Pinpoint the cell where the given text exists, returning its (X, Y) midpoint coordinate. 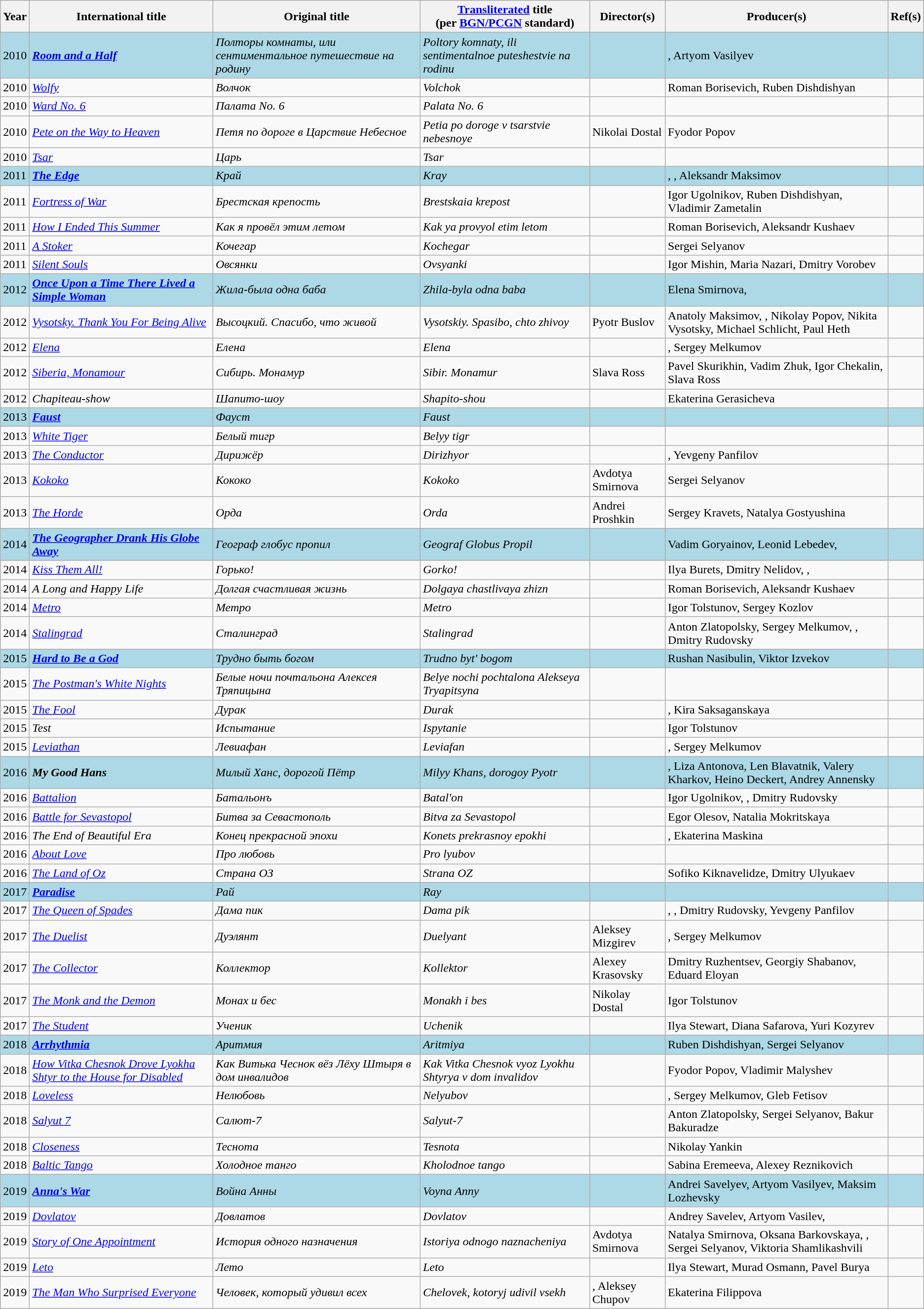
Hard to Be a God (121, 658)
Roman Borisevich, Ruben Dishdishyan (777, 87)
Leviafan (504, 747)
Alexey Krasovsky (627, 968)
Довлатов (316, 1216)
Batal'on (504, 798)
Теснота (316, 1147)
Волчок (316, 87)
Closeness (121, 1147)
The Postman's White Nights (121, 683)
Leviathan (121, 747)
Director(s) (627, 17)
Baltic Tango (121, 1165)
, , Aleksandr Maksimov (777, 176)
Kochegar (504, 245)
Сибирь. Монамур (316, 373)
Vysotsky. Thank You For Being Alive (121, 322)
Konets prekrasnoy epokhi (504, 835)
Strana OZ (504, 873)
Kray (504, 176)
International title (121, 17)
Орда (316, 513)
Pavel Skurikhin, Vadim Zhuk, Igor Chekalin, Slava Ross (777, 373)
Ray (504, 892)
Siberia, Monamour (121, 373)
Kholodnoe tango (504, 1165)
Aleksey Mizgirev (627, 936)
Sofiko Kiknavelidze, Dmitry Ulyukaev (777, 873)
Zhila-byla odna baba (504, 289)
The Conductor (121, 455)
The Queen of Spades (121, 911)
Салют-7 (316, 1121)
Pete on the Way to Heaven (121, 131)
Дуэлянт (316, 936)
Милый Ханс, дорогой Пётр (316, 772)
Ruben Dishdishyan, Sergei Selyanov (777, 1044)
Once Upon a Time There Lived a Simple Woman (121, 289)
Битва за Севастополь (316, 817)
Испытание (316, 728)
Полторы комнаты, или сентиментальное путешествие на родину (316, 55)
Tesnota (504, 1147)
Salyut-7 (504, 1121)
Сталинград (316, 633)
Volchok (504, 87)
Ref(s) (906, 17)
Аритмия (316, 1044)
Poltory komnaty, ili sentimentalnoe puteshestvie na rodinu (504, 55)
Fyodor Popov (777, 131)
Коллектор (316, 968)
The Horde (121, 513)
Monakh i bes (504, 1000)
Белый тигр (316, 436)
Bitva za Sevastopol (504, 817)
Gorko! (504, 570)
, Ekaterina Maskina (777, 835)
Как Витька Чеснок вёз Лёху Штыря в дом инвалидов (316, 1070)
The Fool (121, 710)
Igor Ugolnikov, Ruben Dishdishyan, Vladimir Zametalin (777, 201)
Pro lyubov (504, 854)
Uchenik (504, 1026)
Страна ОЗ (316, 873)
, Kira Saksaganskaya (777, 710)
White Tiger (121, 436)
Brestskaia krepost (504, 201)
Slava Ross (627, 373)
Nikolay Dostal (627, 1000)
, Liza Antonova, Len Blavatnik, Valery Kharkov, Heino Deckert, Andrey Annensky (777, 772)
Arrhythmia (121, 1044)
Ученик (316, 1026)
Трудно быть богом (316, 658)
The Geographer Drank His Globe Away (121, 544)
Ovsyanki (504, 264)
Kollektor (504, 968)
, Sergey Melkumov, Gleb Fetisov (777, 1096)
Belyy tigr (504, 436)
, Aleksey Chupov (627, 1293)
, , Dmitry Rudovsky, Yevgeny Panfilov (777, 911)
Trudno byt' bogom (504, 658)
Andrei Savelyev, Artyom Vasilyev, Maksim Lozhevsky (777, 1191)
Ilya Burets, Dmitry Nelidov, , (777, 570)
Egor Olesov, Natalia Mokritskaya (777, 817)
Fyodor Popov, Vladimir Malyshev (777, 1070)
Nikolay Yankin (777, 1147)
Wolfy (121, 87)
Палата No. 6 (316, 106)
Белые ночи почтальона Алексея Тряпицына (316, 683)
Sibir. Monamur (504, 373)
Край (316, 176)
The End of Beautiful Era (121, 835)
Vadim Goryainov, Leonid Lebedev, (777, 544)
Pyotr Buslov (627, 322)
The Monk and the Demon (121, 1000)
Igor Ugolnikov, , Dmitry Rudovsky (777, 798)
The Student (121, 1026)
Story of One Appointment (121, 1241)
Шапито-шоу (316, 398)
Ward No. 6 (121, 106)
The Collector (121, 968)
Istoriya odnogo naznacheniya (504, 1241)
Shapito-shou (504, 398)
Жила-была одна баба (316, 289)
Petia po doroge v tsarstvie nebesnoye (504, 131)
Метро (316, 607)
Про любовь (316, 854)
Natalya Smirnova, Oksana Barkovskaya, , Sergei Selyanov, Viktoria Shamlikashvili (777, 1241)
Fortress of War (121, 201)
Ispytanie (504, 728)
A Stoker (121, 245)
Vysotskiy. Spasibo, chto zhivoy (504, 322)
Kiss Them All! (121, 570)
Silent Souls (121, 264)
Geograf Globus Propil (504, 544)
Дама пик (316, 911)
Nikolai Dostal (627, 131)
История одного назначения (316, 1241)
Левиафан (316, 747)
Anton Zlatopolsky, Sergei Selyanov, Bakur Bakuradze (777, 1121)
How I Ended This Summer (121, 227)
My Good Hans (121, 772)
Milyy Khans, dorogoy Pyotr (504, 772)
Батальонъ (316, 798)
Холодное танго (316, 1165)
Кококо (316, 480)
Loveless (121, 1096)
Конец прекрасной эпохи (316, 835)
Elena Smirnova, (777, 289)
Paradise (121, 892)
Dirizhyor (504, 455)
Battalion (121, 798)
Andrei Proshkin (627, 513)
Duelyant (504, 936)
Война Анны (316, 1191)
Chapiteau-show (121, 398)
Овсянки (316, 264)
Andrey Savelev, Artyom Vasilev, (777, 1216)
Высоцкий. Спасибо, что живой (316, 322)
A Long and Happy Life (121, 589)
Ekaterina Filippova (777, 1293)
Петя по дороге в Царствие Небесное (316, 131)
Царь (316, 157)
Фауст (316, 417)
Рай (316, 892)
Voyna Anny (504, 1191)
Igor Tolstunov, Sergey Kozlov (777, 607)
Елена (316, 348)
, Artyom Vasilyev (777, 55)
Year (15, 17)
Dmitry Ruzhentsev, Georgiy Shabanov, Eduard Eloyan (777, 968)
Anna's War (121, 1191)
Palata No. 6 (504, 106)
Как я провёл этим летом (316, 227)
Chelovek, kotoryj udivil vsekh (504, 1293)
Нелюбовь (316, 1096)
Монах и бес (316, 1000)
Sabina Eremeeva, Alexey Reznikovich (777, 1165)
About Love (121, 854)
Kak Vitka Chesnok vyoz Lyokhu Shtyrya v dom invalidov (504, 1070)
Anton Zlatopolsky, Sergey Melkumov, , Dmitry Rudovsky (777, 633)
The Duelist (121, 936)
Долгая счастливая жизнь (316, 589)
Ilya Stewart, Diana Safarova, Yuri Kozyrev (777, 1026)
The Edge (121, 176)
Брестская крепость (316, 201)
Test (121, 728)
Anatoly Maksimov, , Nikolay Popov, Nikita Vysotsky, Michael Schlicht, Paul Heth (777, 322)
Salyut 7 (121, 1121)
Transliterated title(per BGN/PCGN standard) (504, 17)
Kak ya provyol etim letom (504, 227)
Rushan Nasibulin, Viktor Izvekov (777, 658)
Кочегар (316, 245)
Дурак (316, 710)
, Yevgeny Panfilov (777, 455)
Producer(s) (777, 17)
Дирижёр (316, 455)
Original title (316, 17)
Belye nochi pochtalona Alekseya Tryapitsyna (504, 683)
Ekaterina Gerasicheva (777, 398)
Durak (504, 710)
The Man Who Surprised Everyone (121, 1293)
Nelyubov (504, 1096)
Room and a Half (121, 55)
How Vitka Chesnok Drove Lyokha Shtyr to the House for Disabled (121, 1070)
Географ глобус пропил (316, 544)
Dama pik (504, 911)
Dolgaya chastlivaya zhizn (504, 589)
Aritmiya (504, 1044)
Orda (504, 513)
Sergey Kravets, Natalya Gostyushina (777, 513)
Лето (316, 1267)
Человек, который удивил всех (316, 1293)
The Land of Oz (121, 873)
Igor Mishin, Maria Nazari, Dmitry Vorobev (777, 264)
Ilya Stewart, Murad Osmann, Pavel Burya (777, 1267)
Battle for Sevastopol (121, 817)
Горько! (316, 570)
